Identify which cell holds the provided text, then report its (X, Y) central coordinate. 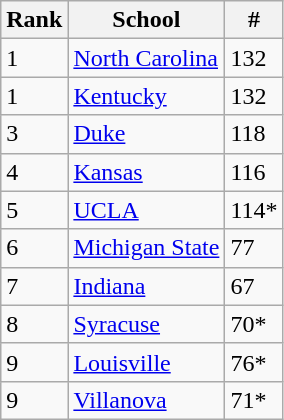
Syracuse (146, 324)
Kansas (146, 172)
70* (254, 324)
School (146, 20)
Louisville (146, 362)
118 (254, 134)
UCLA (146, 210)
# (254, 20)
Indiana (146, 286)
71* (254, 400)
6 (34, 248)
Kentucky (146, 96)
Villanova (146, 400)
5 (34, 210)
76* (254, 362)
116 (254, 172)
4 (34, 172)
3 (34, 134)
North Carolina (146, 58)
Duke (146, 134)
Rank (34, 20)
Michigan State (146, 248)
7 (34, 286)
77 (254, 248)
114* (254, 210)
67 (254, 286)
8 (34, 324)
